Return the (X, Y) coordinate for the center point of the cell that contains the specified text.  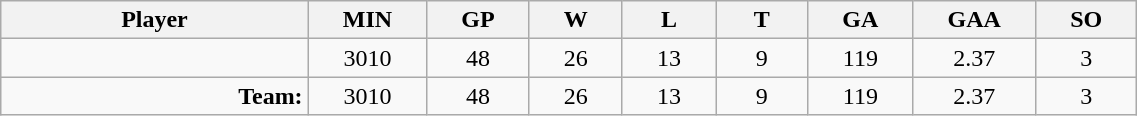
Player (154, 20)
Team: (154, 96)
L (668, 20)
T (762, 20)
GA (860, 20)
GAA (974, 20)
MIN (368, 20)
GP (478, 20)
SO (1086, 20)
W (576, 20)
